Locate the cell with the specified text and output its (x, y) center coordinate. 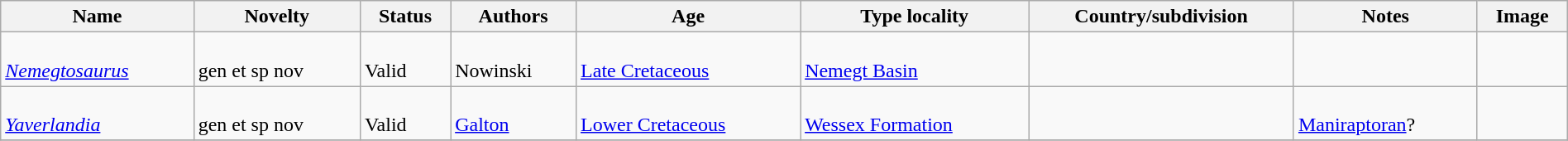
Wessex Formation (915, 113)
Authors (514, 17)
Late Cretaceous (688, 60)
Country/subdivision (1161, 17)
Age (688, 17)
Nemegtosaurus (98, 60)
Yaverlandia (98, 113)
Name (98, 17)
Notes (1385, 17)
Status (405, 17)
Lower Cretaceous (688, 113)
Image (1522, 17)
Nowinski (514, 60)
Maniraptoran? (1385, 113)
Galton (514, 113)
Type locality (915, 17)
Novelty (276, 17)
Nemegt Basin (915, 60)
